From the cell containing the given text, extract its center point as [x, y] coordinate. 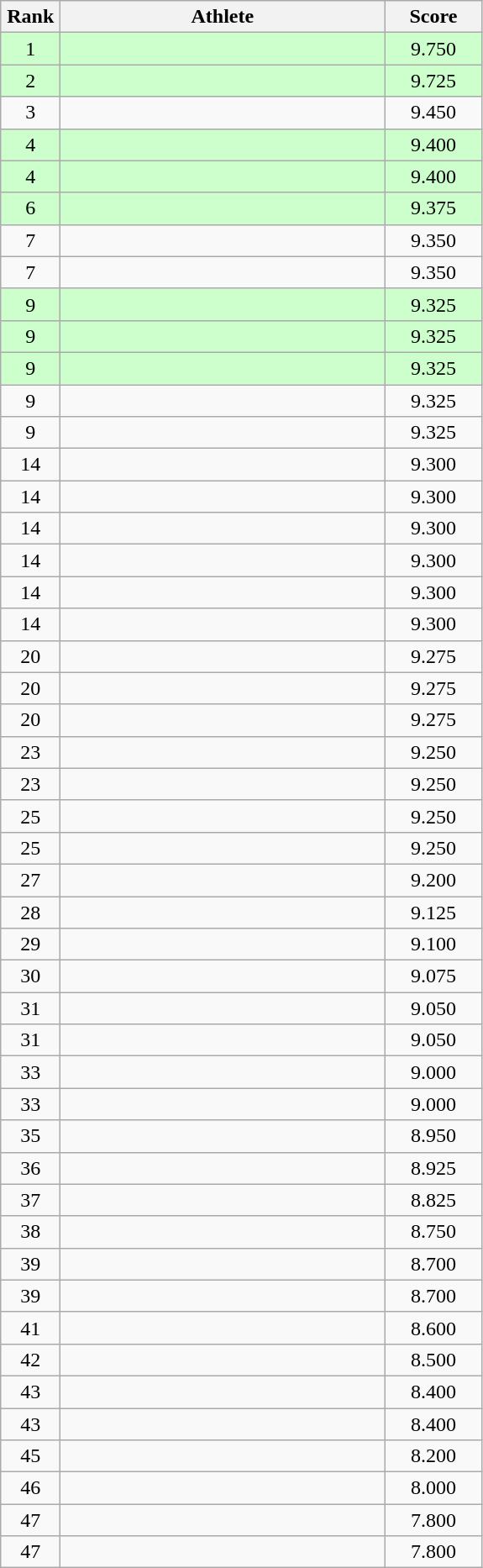
27 [30, 880]
9.375 [433, 208]
8.600 [433, 1328]
9.450 [433, 113]
8.200 [433, 1456]
Rank [30, 17]
9.075 [433, 976]
42 [30, 1360]
46 [30, 1488]
8.750 [433, 1232]
41 [30, 1328]
9.100 [433, 944]
30 [30, 976]
8.825 [433, 1200]
8.950 [433, 1136]
29 [30, 944]
Score [433, 17]
37 [30, 1200]
6 [30, 208]
1 [30, 49]
9.200 [433, 880]
Athlete [223, 17]
8.000 [433, 1488]
45 [30, 1456]
36 [30, 1168]
8.500 [433, 1360]
38 [30, 1232]
3 [30, 113]
35 [30, 1136]
8.925 [433, 1168]
28 [30, 912]
2 [30, 81]
9.725 [433, 81]
9.125 [433, 912]
9.750 [433, 49]
